For the text-containing cell, return its midpoint in [x, y] coordinate format. 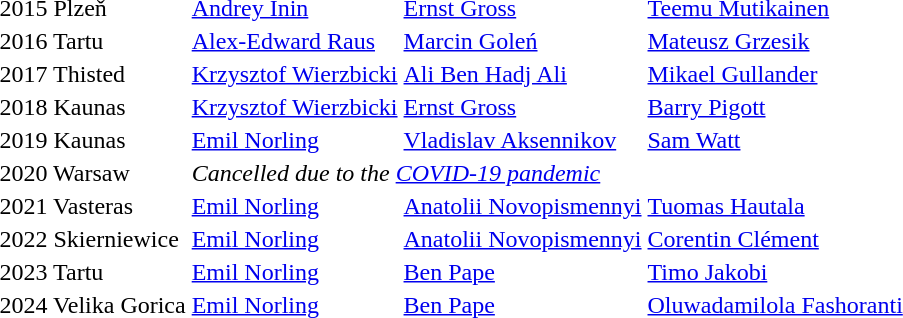
Marcin Goleń [522, 41]
Ali Ben Hadj Ali [522, 74]
Alex-Edward Raus [294, 41]
Ben Pape [522, 272]
Vladislav Aksennikov [522, 140]
Ernst Gross [522, 107]
